Return [X, Y] of the center of cell containing provided text 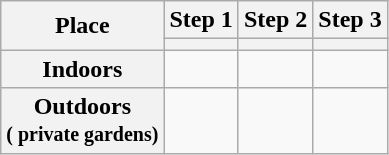
Step 2 [275, 20]
Step 3 [350, 20]
Indoors [82, 69]
Place [82, 26]
Step 1 [201, 20]
Outdoors( private gardens) [82, 120]
